Capture the cell that displays the provided text and extract its (x, y) central coordinate. 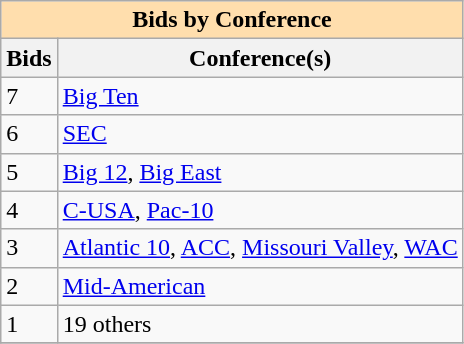
3 (29, 248)
Bids by Conference (232, 20)
5 (29, 172)
6 (29, 134)
19 others (260, 324)
Mid-American (260, 286)
1 (29, 324)
Big 12, Big East (260, 172)
2 (29, 286)
7 (29, 96)
Big Ten (260, 96)
SEC (260, 134)
Atlantic 10, ACC, Missouri Valley, WAC (260, 248)
4 (29, 210)
Bids (29, 58)
Conference(s) (260, 58)
C-USA, Pac-10 (260, 210)
